Detect which cell encompasses the target text, then output its (X, Y) center coordinate. 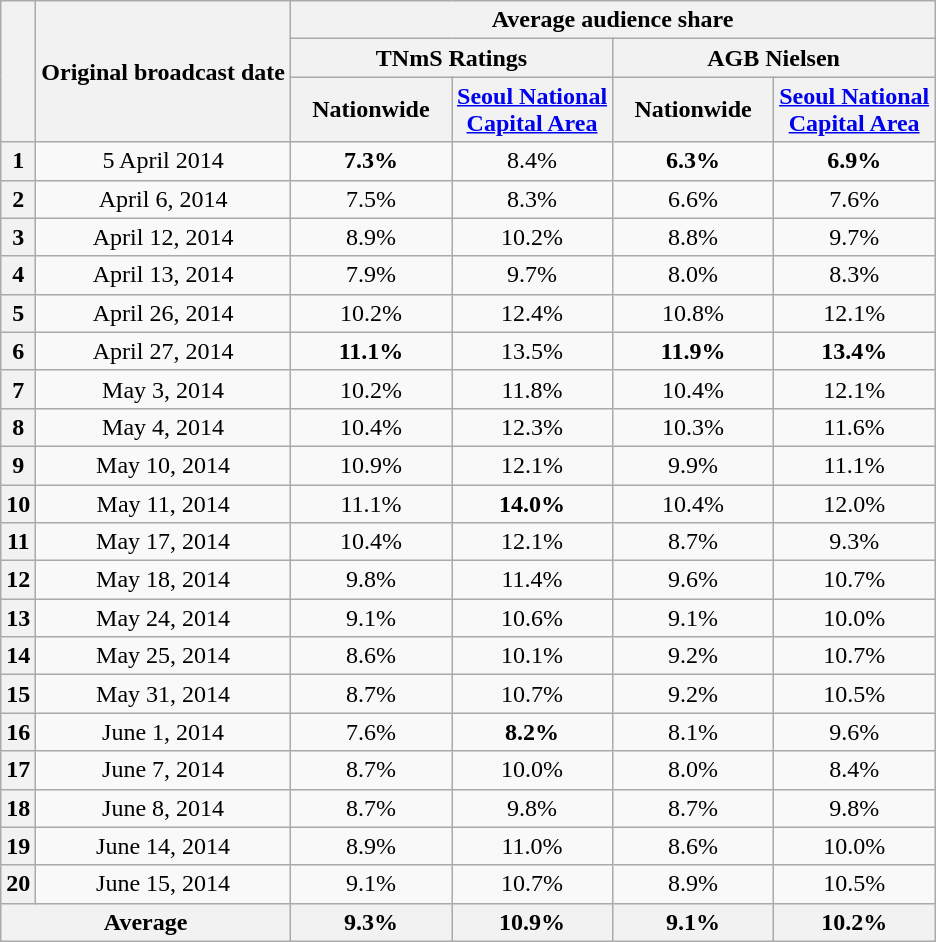
2 (18, 199)
10.8% (694, 313)
7.9% (370, 275)
Average (146, 922)
4 (18, 275)
10 (18, 503)
15 (18, 694)
17 (18, 770)
16 (18, 732)
May 31, 2014 (164, 694)
May 4, 2014 (164, 427)
June 7, 2014 (164, 770)
12 (18, 580)
7.3% (370, 161)
18 (18, 808)
8.2% (532, 732)
May 3, 2014 (164, 389)
11.8% (532, 389)
11.9% (694, 351)
6.9% (854, 161)
13.4% (854, 351)
5 (18, 313)
3 (18, 237)
May 18, 2014 (164, 580)
13.5% (532, 351)
Original broadcast date (164, 72)
19 (18, 846)
8.1% (694, 732)
June 14, 2014 (164, 846)
13 (18, 618)
May 17, 2014 (164, 542)
TNmS Ratings (451, 58)
20 (18, 884)
6.6% (694, 199)
6 (18, 351)
12.3% (532, 427)
8.8% (694, 237)
9.9% (694, 465)
14 (18, 656)
April 26, 2014 (164, 313)
June 8, 2014 (164, 808)
11.0% (532, 846)
14.0% (532, 503)
May 24, 2014 (164, 618)
11.4% (532, 580)
1 (18, 161)
5 April 2014 (164, 161)
9 (18, 465)
12.4% (532, 313)
7.5% (370, 199)
8 (18, 427)
May 11, 2014 (164, 503)
April 13, 2014 (164, 275)
7 (18, 389)
10.1% (532, 656)
May 25, 2014 (164, 656)
April 27, 2014 (164, 351)
6.3% (694, 161)
11 (18, 542)
June 15, 2014 (164, 884)
11.6% (854, 427)
10.6% (532, 618)
10.3% (694, 427)
April 6, 2014 (164, 199)
12.0% (854, 503)
AGB Nielsen (774, 58)
April 12, 2014 (164, 237)
May 10, 2014 (164, 465)
Average audience share (612, 20)
June 1, 2014 (164, 732)
